Detect which cell encompasses the target text, then output its (x, y) center coordinate. 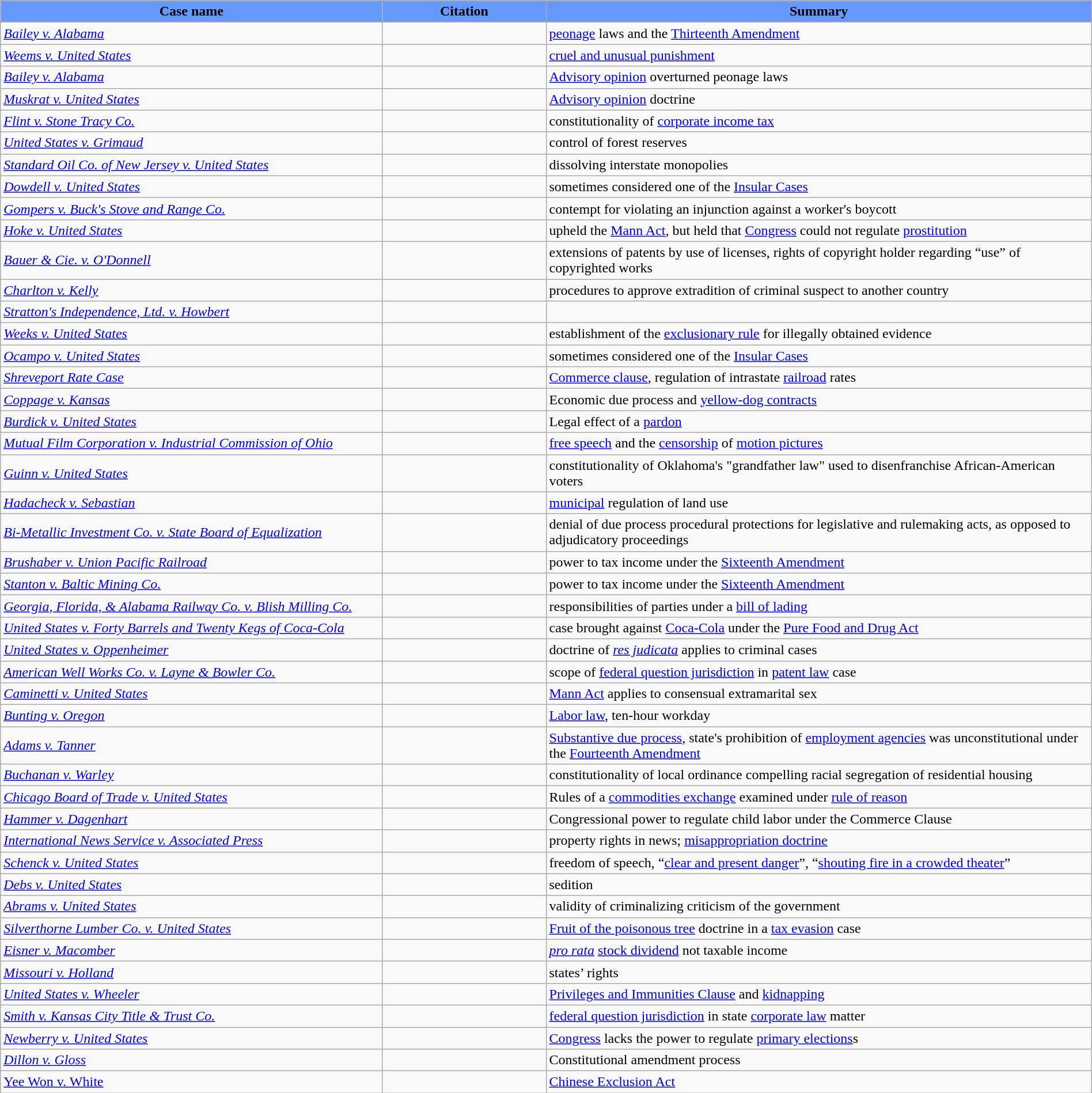
Advisory opinion overturned peonage laws (819, 77)
Mann Act applies to consensual extramarital sex (819, 694)
control of forest reserves (819, 143)
Abrams v. United States (191, 906)
Mutual Film Corporation v. Industrial Commission of Ohio (191, 443)
dissolving interstate monopolies (819, 165)
extensions of patents by use of licenses, rights of copyright holder regarding “use” of copyrighted works (819, 260)
Labor law, ten-hour workday (819, 716)
Chicago Board of Trade v. United States (191, 797)
validity of criminalizing criticism of the government (819, 906)
Summary (819, 12)
Hadacheck v. Sebastian (191, 503)
Adams v. Tanner (191, 745)
United States v. Grimaud (191, 143)
establishment of the exclusionary rule for illegally obtained evidence (819, 334)
contempt for violating an injunction against a worker's boycott (819, 208)
Weeks v. United States (191, 334)
Guinn v. United States (191, 473)
Case name (191, 12)
constitutionality of local ordinance compelling racial segregation of residential housing (819, 775)
cruel and unusual punishment (819, 55)
Economic due process and yellow-dog contracts (819, 400)
federal question jurisdiction in state corporate law matter (819, 1016)
Congressional power to regulate child labor under the Commerce Clause (819, 819)
Bi-Metallic Investment Co. v. State Board of Equalization (191, 532)
Rules of a commodities exchange examined under rule of reason (819, 797)
Eisner v. Macomber (191, 950)
Commerce clause, regulation of intrastate railroad rates (819, 378)
procedures to approve extradition of criminal suspect to another country (819, 290)
Stratton's Independence, Ltd. v. Howbert (191, 312)
Dillon v. Gloss (191, 1060)
United States v. Oppenheimer (191, 650)
Brushaber v. Union Pacific Railroad (191, 562)
Georgia, Florida, & Alabama Railway Co. v. Blish Milling Co. (191, 606)
Congress lacks the power to regulate primary electionss (819, 1038)
freedom of speech, “clear and present danger”, “shouting fire in a crowded theater” (819, 863)
property rights in news; misappropriation doctrine (819, 841)
Debs v. United States (191, 885)
Privileges and Immunities Clause and kidnapping (819, 994)
Buchanan v. Warley (191, 775)
upheld the Mann Act, but held that Congress could not regulate prostitution (819, 230)
Weems v. United States (191, 55)
pro rata stock dividend not taxable income (819, 950)
Flint v. Stone Tracy Co. (191, 121)
Substantive due process, state's prohibition of employment agencies was unconstitutional under the Fourteenth Amendment (819, 745)
Fruit of the poisonous tree doctrine in a tax evasion case (819, 928)
Citation (464, 12)
Newberry v. United States (191, 1038)
Silverthorne Lumber Co. v. United States (191, 928)
constitutionality of Oklahoma's "grandfather law" used to disenfranchise African-American voters (819, 473)
Coppage v. Kansas (191, 400)
Constitutional amendment process (819, 1060)
Gompers v. Buck's Stove and Range Co. (191, 208)
Ocampo v. United States (191, 356)
constitutionality of corporate income tax (819, 121)
United States v. Wheeler (191, 994)
American Well Works Co. v. Layne & Bowler Co. (191, 672)
International News Service v. Associated Press (191, 841)
Charlton v. Kelly (191, 290)
free speech and the censorship of motion pictures (819, 443)
Smith v. Kansas City Title & Trust Co. (191, 1016)
Advisory opinion doctrine (819, 99)
Stanton v. Baltic Mining Co. (191, 584)
sedition (819, 885)
Missouri v. Holland (191, 972)
Bunting v. Oregon (191, 716)
responsibilities of parties under a bill of lading (819, 606)
Standard Oil Co. of New Jersey v. United States (191, 165)
Chinese Exclusion Act (819, 1082)
Schenck v. United States (191, 863)
Burdick v. United States (191, 422)
United States v. Forty Barrels and Twenty Kegs of Coca-Cola (191, 628)
peonage laws and the Thirteenth Amendment (819, 33)
Muskrat v. United States (191, 99)
states’ rights (819, 972)
Dowdell v. United States (191, 187)
Yee Won v. White (191, 1082)
municipal regulation of land use (819, 503)
doctrine of res judicata applies to criminal cases (819, 650)
case brought against Coca-Cola under the Pure Food and Drug Act (819, 628)
Caminetti v. United States (191, 694)
Bauer & Cie. v. O'Donnell (191, 260)
denial of due process procedural protections for legislative and rulemaking acts, as opposed to adjudicatory proceedings (819, 532)
Hammer v. Dagenhart (191, 819)
scope of federal question jurisdiction in patent law case (819, 672)
Shreveport Rate Case (191, 378)
Legal effect of a pardon (819, 422)
Hoke v. United States (191, 230)
